Return [X, Y] of the center of cell containing provided text 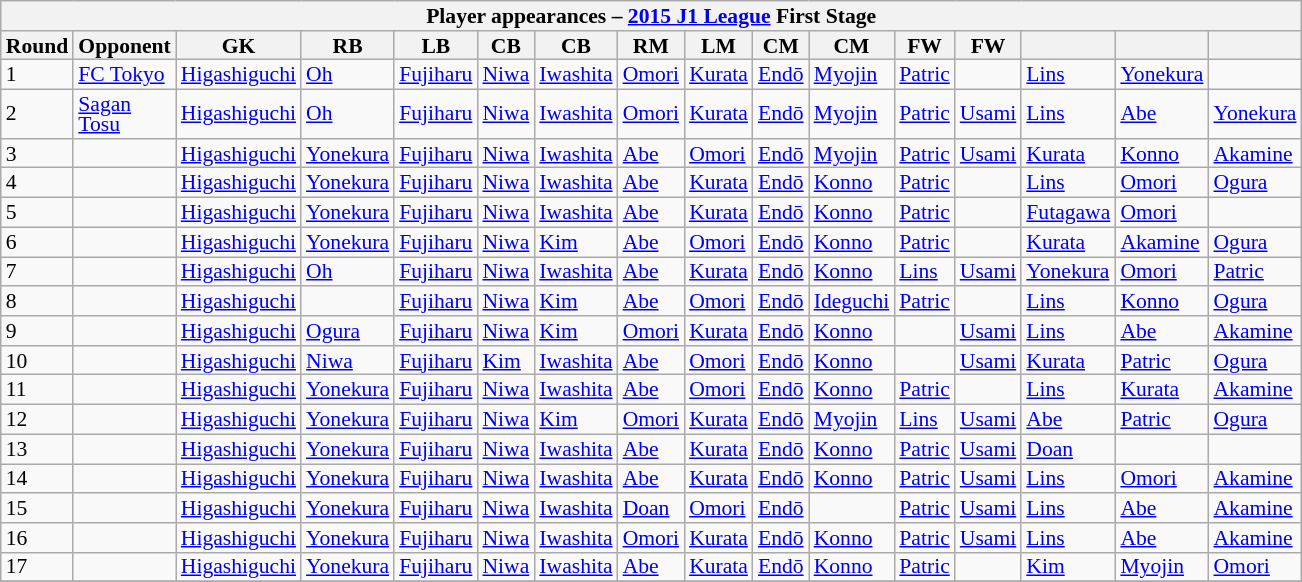
GK [238, 46]
6 [38, 242]
Ideguchi [852, 302]
7 [38, 272]
Round [38, 46]
RB [348, 46]
12 [38, 420]
11 [38, 390]
3 [38, 154]
Player appearances – 2015 J1 League First Stage [652, 16]
1 [38, 75]
LB [436, 46]
Sagan Tosu [124, 114]
2 [38, 114]
RM [651, 46]
Futagawa [1068, 213]
8 [38, 302]
4 [38, 183]
Opponent [124, 46]
10 [38, 361]
13 [38, 449]
5 [38, 213]
FC Tokyo [124, 75]
14 [38, 479]
15 [38, 508]
9 [38, 331]
16 [38, 538]
LM [718, 46]
